Locate the cell with the specified text and output its [X, Y] center coordinate. 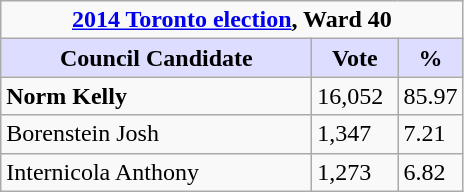
Vote [355, 58]
Internicola Anthony [156, 172]
1,273 [355, 172]
% [430, 58]
Borenstein Josh [156, 134]
7.21 [430, 134]
Council Candidate [156, 58]
6.82 [430, 172]
85.97 [430, 96]
1,347 [355, 134]
Norm Kelly [156, 96]
2014 Toronto election, Ward 40 [232, 20]
16,052 [355, 96]
